Locate the cell with the specified text and output its [X, Y] center coordinate. 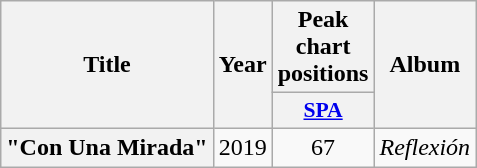
Title [107, 65]
2019 [242, 147]
67 [323, 147]
"Con Una Mirada" [107, 147]
Album [425, 65]
Reflexión [425, 147]
SPA [323, 111]
Year [242, 65]
Peak chart positions [323, 47]
